Return the [X, Y] coordinate for the center point of the cell that contains the specified text.  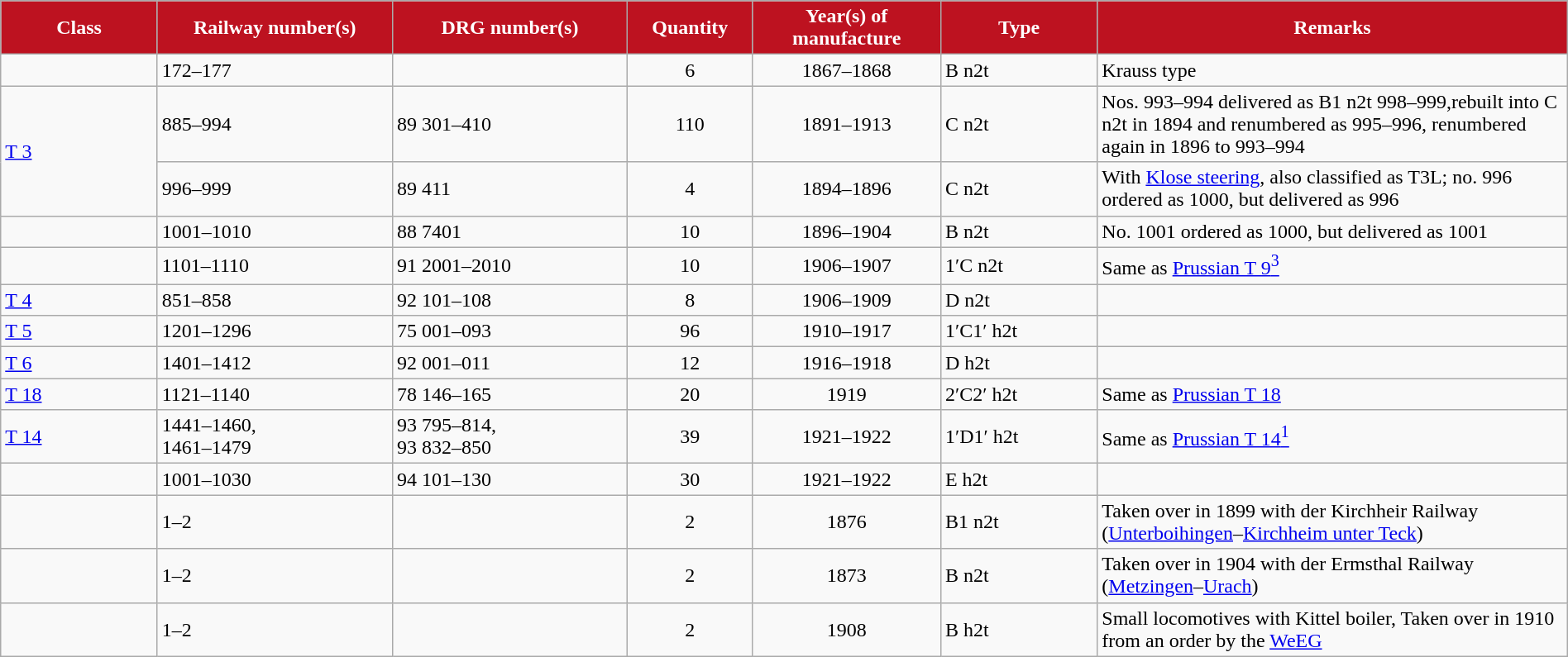
T 6 [79, 363]
No. 1001 ordered as 1000, but delivered as 1001 [1332, 231]
1′C1′ h2t [1019, 331]
8 [691, 300]
D n2t [1019, 300]
1867–1868 [847, 70]
172–177 [275, 70]
1001–1030 [275, 479]
1121–1140 [275, 394]
Same as Prussian T 93 [1332, 266]
Year(s) of manufacture [847, 28]
1′C n2t [1019, 266]
88 7401 [509, 231]
2′C2′ h2t [1019, 394]
Small locomotives with Kittel boiler, Taken over in 1910 from an order by the WeEG [1332, 630]
Railway number(s) [275, 28]
4 [691, 188]
With Klose steering, also classified as T3L; no. 996 ordered as 1000, but delivered as 996 [1332, 188]
1101–1110 [275, 266]
851–858 [275, 300]
110 [691, 124]
93 795–814, 93 832–850 [509, 436]
1896–1904 [847, 231]
E h2t [1019, 479]
1001–1010 [275, 231]
89 301–410 [509, 124]
Remarks [1332, 28]
996–999 [275, 188]
Quantity [691, 28]
78 146–165 [509, 394]
96 [691, 331]
1891–1913 [847, 124]
91 2001–2010 [509, 266]
DRG number(s) [509, 28]
1910–1917 [847, 331]
Same as Prussian T 18 [1332, 394]
Type [1019, 28]
T 4 [79, 300]
92 001–011 [509, 363]
1441–1460, 1461–1479 [275, 436]
1906–1909 [847, 300]
Taken over in 1899 with der Kirchheir Railway (Unterboihingen–Kirchheim unter Teck) [1332, 522]
1873 [847, 575]
T 14 [79, 436]
1894–1896 [847, 188]
1876 [847, 522]
1908 [847, 630]
1906–1907 [847, 266]
75 001–093 [509, 331]
Class [79, 28]
1201–1296 [275, 331]
T 5 [79, 331]
1916–1918 [847, 363]
92 101–108 [509, 300]
1919 [847, 394]
39 [691, 436]
89 411 [509, 188]
Same as Prussian T 141 [1332, 436]
1′D1′ h2t [1019, 436]
885–994 [275, 124]
6 [691, 70]
T 3 [79, 150]
1401–1412 [275, 363]
Krauss type [1332, 70]
12 [691, 363]
B h2t [1019, 630]
T 18 [79, 394]
30 [691, 479]
20 [691, 394]
D h2t [1019, 363]
94 101–130 [509, 479]
Taken over in 1904 with der Ermsthal Railway (Metzingen–Urach) [1332, 575]
Nos. 993–994 delivered as B1 n2t 998–999,rebuilt into C n2t in 1894 and renumbered as 995–996, renumbered again in 1896 to 993–994 [1332, 124]
B1 n2t [1019, 522]
